Provide the [x, y] coordinate of the cell's center where the given text is located.  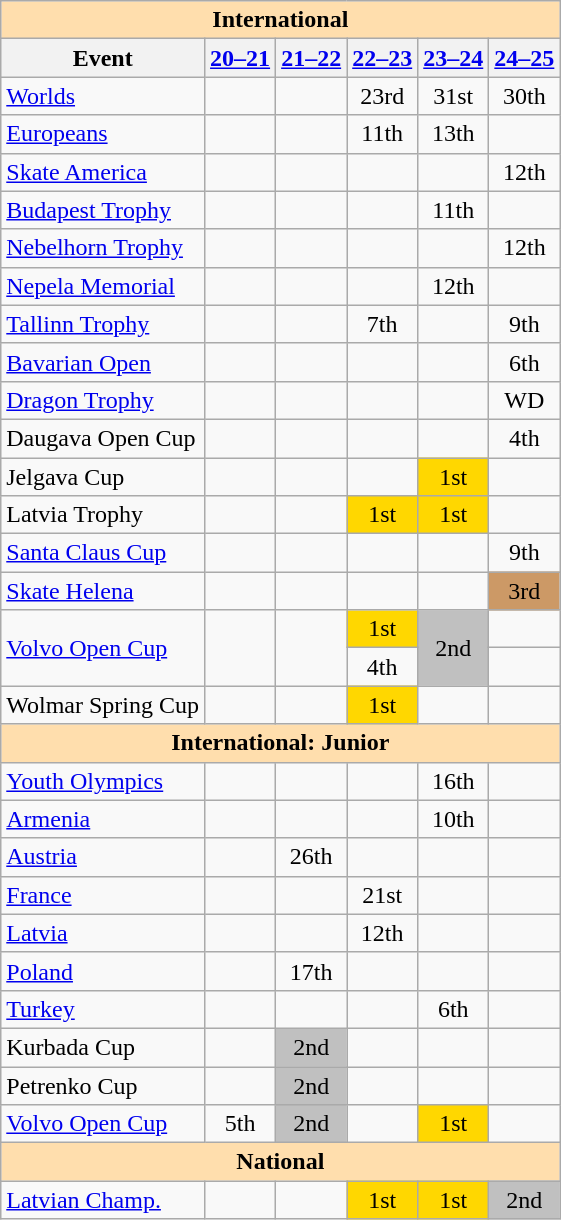
Latvia [103, 933]
Event [103, 58]
23–24 [454, 58]
Petrenko Cup [103, 1085]
13th [454, 134]
31st [454, 96]
Austria [103, 857]
Nepela Memorial [103, 286]
17th [312, 971]
20–21 [240, 58]
Poland [103, 971]
26th [312, 857]
Bavarian Open [103, 362]
Europeans [103, 134]
23rd [382, 96]
Santa Claus Cup [103, 553]
Turkey [103, 1009]
Daugava Open Cup [103, 438]
Latvian Champ. [103, 1200]
Armenia [103, 819]
Nebelhorn Trophy [103, 248]
Latvia Trophy [103, 515]
International [280, 20]
Wolmar Spring Cup [103, 705]
International: Junior [280, 743]
21st [382, 895]
10th [454, 819]
Skate America [103, 172]
National [280, 1162]
Youth Olympics [103, 781]
16th [454, 781]
30th [524, 96]
3rd [524, 591]
7th [382, 324]
22–23 [382, 58]
24–25 [524, 58]
Budapest Trophy [103, 210]
Jelgava Cup [103, 477]
21–22 [312, 58]
Skate Helena [103, 591]
Tallinn Trophy [103, 324]
France [103, 895]
WD [524, 400]
Kurbada Cup [103, 1047]
5th [240, 1124]
Dragon Trophy [103, 400]
Worlds [103, 96]
